Extract the [x, y] coordinate from the center of the cell holding the provided text.  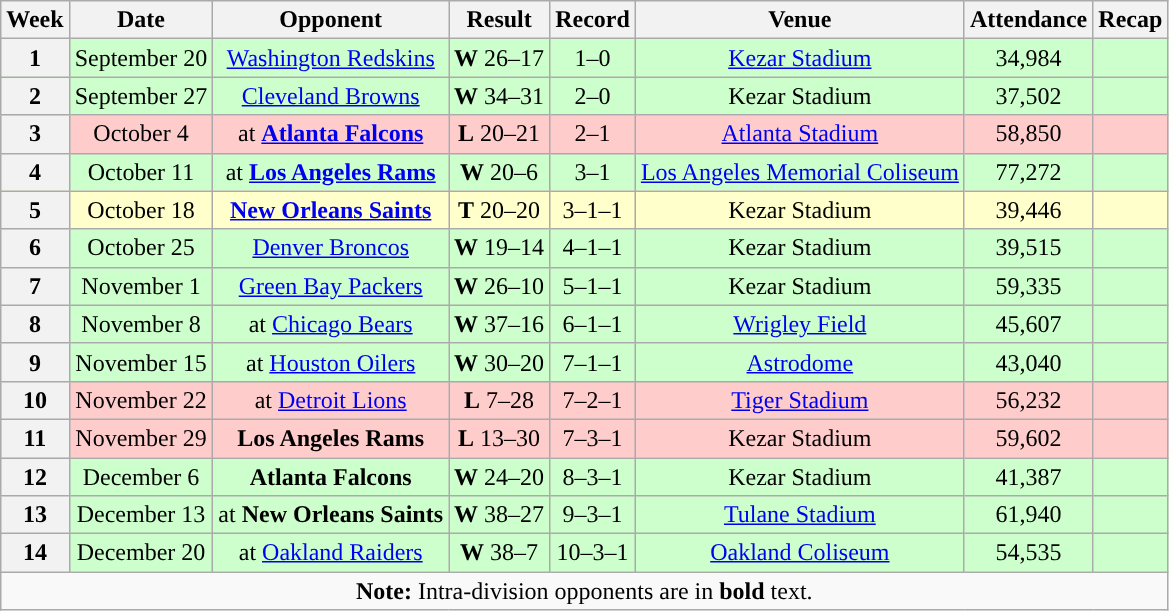
14 [35, 553]
at Los Angeles Rams [331, 172]
6 [35, 248]
November 22 [141, 400]
Wrigley Field [800, 324]
October 25 [141, 248]
Record [593, 20]
Astrodome [800, 362]
November 1 [141, 286]
39,515 [1028, 248]
Note: Intra-division opponents are in bold text. [584, 591]
7–3–1 [593, 438]
W 34–31 [500, 96]
T 20–20 [500, 210]
December 20 [141, 553]
Cleveland Browns [331, 96]
Date [141, 20]
Result [500, 20]
W 38–27 [500, 515]
45,607 [1028, 324]
Atlanta Stadium [800, 134]
L 7–28 [500, 400]
W 30–20 [500, 362]
1 [35, 58]
Venue [800, 20]
Attendance [1028, 20]
54,535 [1028, 553]
6–1–1 [593, 324]
12 [35, 477]
W 26–17 [500, 58]
41,387 [1028, 477]
1–0 [593, 58]
8 [35, 324]
Week [35, 20]
at Chicago Bears [331, 324]
Recap [1130, 20]
W 19–14 [500, 248]
at New Orleans Saints [331, 515]
Tulane Stadium [800, 515]
at Atlanta Falcons [331, 134]
Opponent [331, 20]
Green Bay Packers [331, 286]
November 8 [141, 324]
13 [35, 515]
39,446 [1028, 210]
4–1–1 [593, 248]
8–3–1 [593, 477]
W 38–7 [500, 553]
L 20–21 [500, 134]
59,602 [1028, 438]
9 [35, 362]
New Orleans Saints [331, 210]
W 37–16 [500, 324]
W 24–20 [500, 477]
9–3–1 [593, 515]
Washington Redskins [331, 58]
4 [35, 172]
November 15 [141, 362]
October 4 [141, 134]
2 [35, 96]
7 [35, 286]
October 11 [141, 172]
2–0 [593, 96]
7–2–1 [593, 400]
at Houston Oilers [331, 362]
43,040 [1028, 362]
11 [35, 438]
W 26–10 [500, 286]
Los Angeles Rams [331, 438]
77,272 [1028, 172]
October 18 [141, 210]
at Oakland Raiders [331, 553]
2–1 [593, 134]
Tiger Stadium [800, 400]
61,940 [1028, 515]
34,984 [1028, 58]
Los Angeles Memorial Coliseum [800, 172]
59,335 [1028, 286]
September 20 [141, 58]
September 27 [141, 96]
56,232 [1028, 400]
December 6 [141, 477]
10 [35, 400]
Oakland Coliseum [800, 553]
3–1 [593, 172]
7–1–1 [593, 362]
10–3–1 [593, 553]
58,850 [1028, 134]
3 [35, 134]
5 [35, 210]
3–1–1 [593, 210]
at Detroit Lions [331, 400]
Denver Broncos [331, 248]
5–1–1 [593, 286]
37,502 [1028, 96]
November 29 [141, 438]
December 13 [141, 515]
Atlanta Falcons [331, 477]
L 13–30 [500, 438]
W 20–6 [500, 172]
